Locate the cell with the specified text and output its [X, Y] center coordinate. 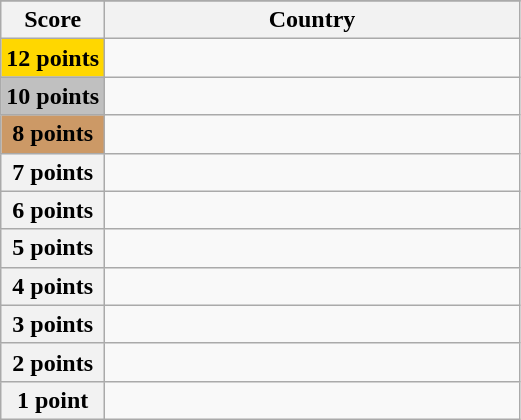
3 points [53, 324]
7 points [53, 172]
8 points [53, 134]
12 points [53, 58]
Score [53, 20]
5 points [53, 248]
2 points [53, 362]
10 points [53, 96]
4 points [53, 286]
Country [312, 20]
1 point [53, 400]
6 points [53, 210]
